Extract the (X, Y) coordinate from the center of the cell holding the provided text.  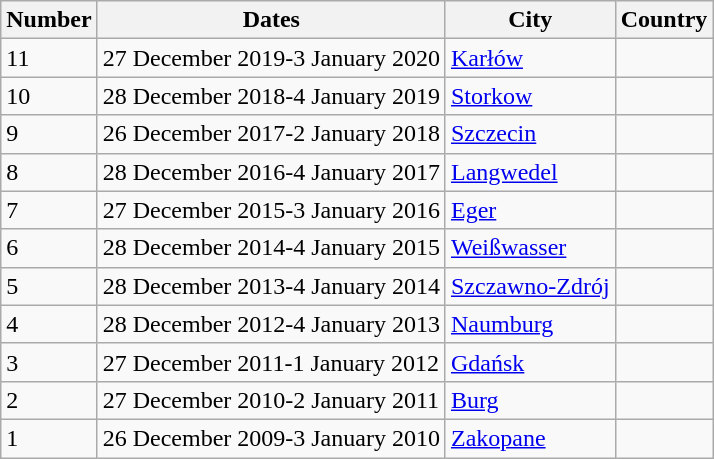
Number (49, 20)
Gdańsk (530, 362)
7 (49, 210)
28 December 2012-4 January 2013 (271, 324)
10 (49, 96)
Weißwasser (530, 248)
9 (49, 134)
26 December 2009-3 January 2010 (271, 438)
Dates (271, 20)
Karłów (530, 58)
Naumburg (530, 324)
8 (49, 172)
4 (49, 324)
Eger (530, 210)
27 December 2010-2 January 2011 (271, 400)
3 (49, 362)
28 December 2013-4 January 2014 (271, 286)
27 December 2011-1 January 2012 (271, 362)
Szczawno-Zdrój (530, 286)
28 December 2014-4 January 2015 (271, 248)
28 December 2016-4 January 2017 (271, 172)
6 (49, 248)
Storkow (530, 96)
2 (49, 400)
Langwedel (530, 172)
5 (49, 286)
Szczecin (530, 134)
11 (49, 58)
28 December 2018-4 January 2019 (271, 96)
27 December 2015-3 January 2016 (271, 210)
Country (664, 20)
27 December 2019-3 January 2020 (271, 58)
Zakopane (530, 438)
26 December 2017-2 January 2018 (271, 134)
City (530, 20)
1 (49, 438)
Burg (530, 400)
